Identify which cell holds the provided text, then report its (X, Y) central coordinate. 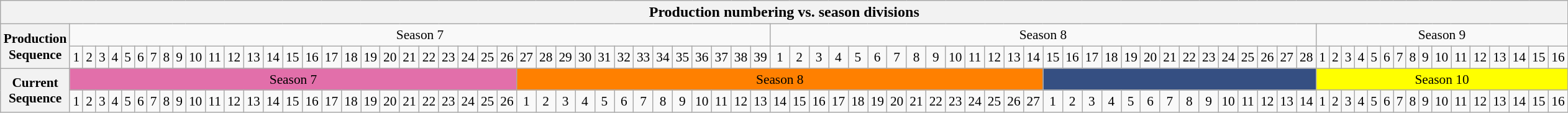
36 (702, 57)
34 (662, 57)
Production numbering vs. season divisions (784, 12)
Production Sequence (35, 46)
38 (741, 57)
Season 10 (1441, 79)
33 (644, 57)
Current Sequence (35, 91)
29 (565, 57)
31 (604, 57)
35 (682, 57)
39 (760, 57)
37 (721, 57)
30 (585, 57)
Season 9 (1441, 35)
32 (624, 57)
